Scan for the cell matching the given text and deliver its [x, y] coordinate at center. 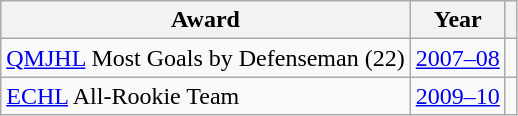
2009–10 [458, 96]
2007–08 [458, 58]
Award [206, 20]
ECHL All-Rookie Team [206, 96]
Year [458, 20]
QMJHL Most Goals by Defenseman (22) [206, 58]
